Return [x, y] of the center of cell containing provided text 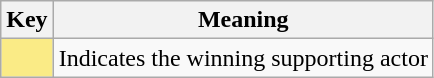
Meaning [243, 20]
Indicates the winning supporting actor [243, 58]
Key [27, 20]
